Return (x, y) of the center of cell containing provided text 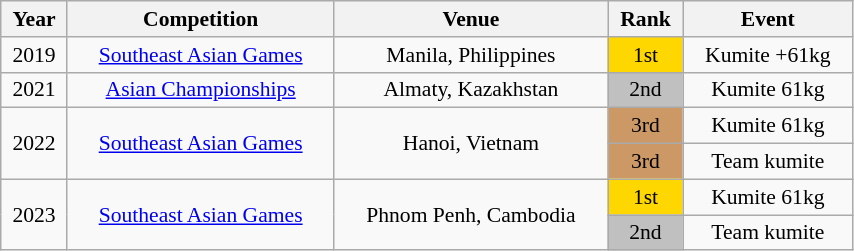
Rank (646, 19)
Asian Championships (200, 90)
Manila, Philippines (471, 55)
2022 (34, 144)
Kumite +61kg (768, 55)
Competition (200, 19)
Hanoi, Vietnam (471, 144)
2023 (34, 214)
Almaty, Kazakhstan (471, 90)
2019 (34, 55)
Event (768, 19)
2021 (34, 90)
Year (34, 19)
Phnom Penh, Cambodia (471, 214)
Venue (471, 19)
